Detect which cell encompasses the target text, then output its [x, y] center coordinate. 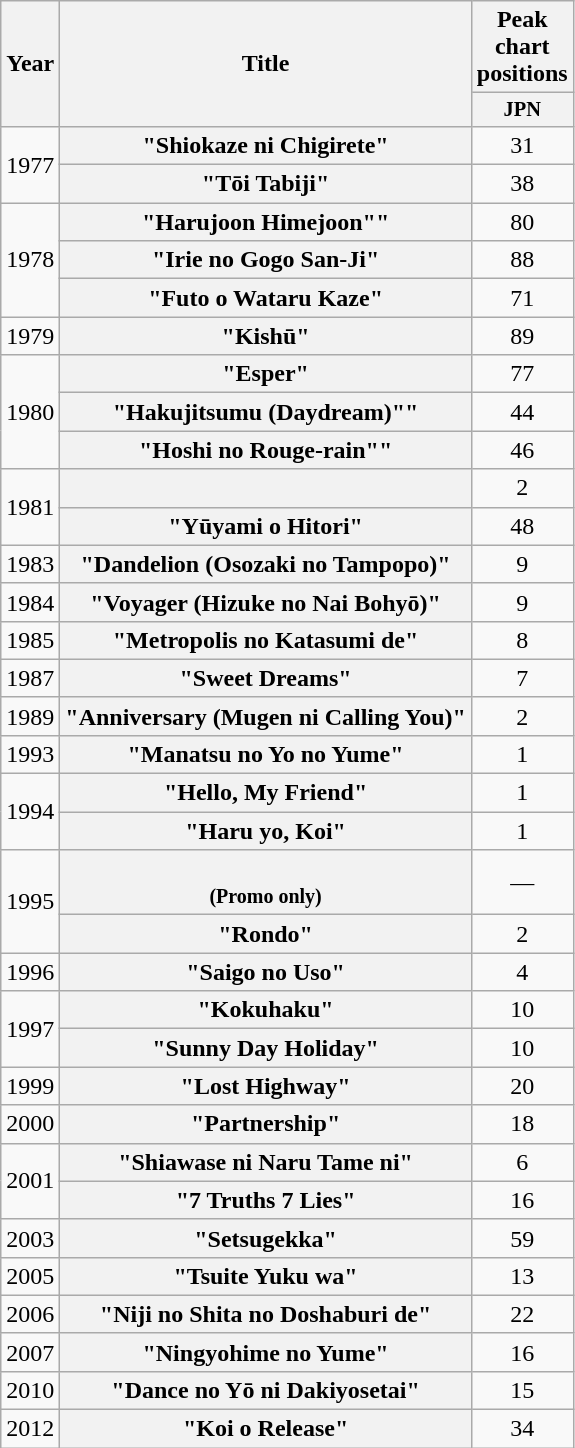
"Voyager (Hizuke no Nai Bohyō)" [266, 602]
89 [522, 336]
88 [522, 260]
1985 [30, 640]
1980 [30, 412]
"Rondo" [266, 934]
77 [522, 374]
"Sweet Dreams" [266, 678]
71 [522, 298]
1984 [30, 602]
"Esper" [266, 374]
"Setsugekka" [266, 1238]
2005 [30, 1276]
"7 Truths 7 Lies" [266, 1200]
— [522, 882]
"Hello, My Friend" [266, 793]
80 [522, 222]
"Shiawase ni Naru Tame ni" [266, 1162]
"Lost Highway" [266, 1086]
"Tsuite Yuku wa" [266, 1276]
22 [522, 1314]
4 [522, 972]
1999 [30, 1086]
1994 [30, 812]
"Tōi Tabiji" [266, 184]
1996 [30, 972]
JPN [522, 110]
"Sunny Day Holiday" [266, 1048]
38 [522, 184]
"Saigo no Uso" [266, 972]
20 [522, 1086]
7 [522, 678]
2010 [30, 1390]
"Haru yo, Koi" [266, 831]
"Shiokaze ni Chigirete" [266, 145]
"Ningyohime no Yume" [266, 1352]
1993 [30, 754]
"Partnership" [266, 1124]
44 [522, 412]
"Hakujitsumu (Daydream)"" [266, 412]
2000 [30, 1124]
"Anniversary (Mugen ni Calling You)" [266, 716]
2007 [30, 1352]
"Niji no Shita no Doshaburi de" [266, 1314]
1979 [30, 336]
34 [522, 1429]
Year [30, 64]
"Dandelion (Osozaki no Tampopo)" [266, 564]
1978 [30, 260]
1997 [30, 1029]
1987 [30, 678]
2001 [30, 1181]
1981 [30, 507]
"Dance no Yō ni Dakiyosetai" [266, 1390]
"Yūyami o Hitori" [266, 526]
"Manatsu no Yo no Yume" [266, 754]
"Koi o Release" [266, 1429]
Peak chart positions [522, 47]
"Futo o Wataru Kaze" [266, 298]
Title [266, 64]
18 [522, 1124]
"Metropolis no Katasumi de" [266, 640]
1983 [30, 564]
"Hoshi no Rouge-rain"" [266, 450]
1989 [30, 716]
1977 [30, 164]
15 [522, 1390]
"Irie no Gogo San-Ji" [266, 260]
2006 [30, 1314]
"Kokuhaku" [266, 1010]
2003 [30, 1238]
1995 [30, 902]
46 [522, 450]
2012 [30, 1429]
(Promo only) [266, 882]
13 [522, 1276]
6 [522, 1162]
8 [522, 640]
"Kishū" [266, 336]
31 [522, 145]
"Harujoon Himejoon"" [266, 222]
48 [522, 526]
59 [522, 1238]
